Determine the (X, Y) coordinate at the center of the cell enclosing the given text.  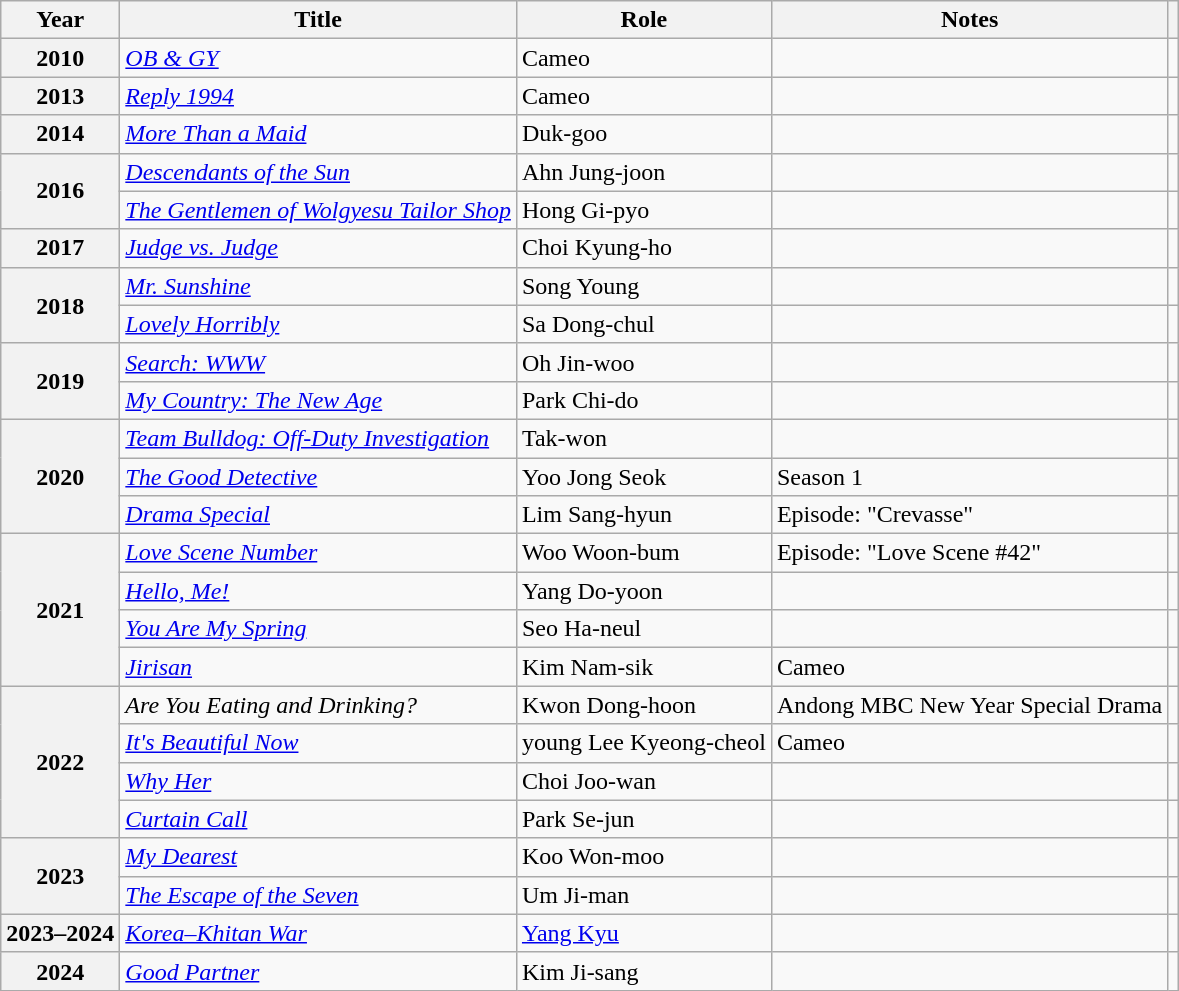
2017 (60, 248)
OB & GY (318, 58)
2010 (60, 58)
Notes (969, 20)
Choi Joo-wan (644, 781)
2016 (60, 191)
Lim Sang-hyun (644, 515)
Jirisan (318, 667)
Search: WWW (318, 362)
Choi Kyung-ho (644, 248)
Judge vs. Judge (318, 248)
Season 1 (969, 477)
Episode: "Crevasse" (969, 515)
2013 (60, 96)
2019 (60, 381)
Duk-goo (644, 134)
Lovely Horribly (318, 324)
Team Bulldog: Off-Duty Investigation (318, 438)
young Lee Kyeong-cheol (644, 743)
Korea–Khitan War (318, 933)
Yang Do-yoon (644, 591)
Park Chi-do (644, 400)
Ahn Jung-joon (644, 172)
Woo Woon-bum (644, 553)
Hello, Me! (318, 591)
2022 (60, 762)
Um Ji-man (644, 895)
My Country: The New Age (318, 400)
The Gentlemen of Wolgyesu Tailor Shop (318, 210)
Sa Dong-chul (644, 324)
Reply 1994 (318, 96)
Tak-won (644, 438)
Drama Special (318, 515)
Descendants of the Sun (318, 172)
Koo Won-moo (644, 857)
2020 (60, 476)
Yoo Jong Seok (644, 477)
Title (318, 20)
Song Young (644, 286)
More Than a Maid (318, 134)
Year (60, 20)
The Good Detective (318, 477)
Oh Jin-woo (644, 362)
Kim Nam-sik (644, 667)
2023 (60, 876)
2014 (60, 134)
Park Se-jun (644, 819)
Yang Kyu (644, 933)
2021 (60, 610)
Mr. Sunshine (318, 286)
Seo Ha-neul (644, 629)
Good Partner (318, 971)
Episode: "Love Scene #42" (969, 553)
2018 (60, 305)
Are You Eating and Drinking? (318, 705)
Andong MBC New Year Special Drama (969, 705)
Why Her (318, 781)
2023–2024 (60, 933)
Role (644, 20)
You Are My Spring (318, 629)
Hong Gi-pyo (644, 210)
My Dearest (318, 857)
Kim Ji-sang (644, 971)
The Escape of the Seven (318, 895)
Curtain Call (318, 819)
Love Scene Number (318, 553)
2024 (60, 971)
Kwon Dong-hoon (644, 705)
It's Beautiful Now (318, 743)
